Output the [X, Y] coordinate of the center of the cell containing the given text.  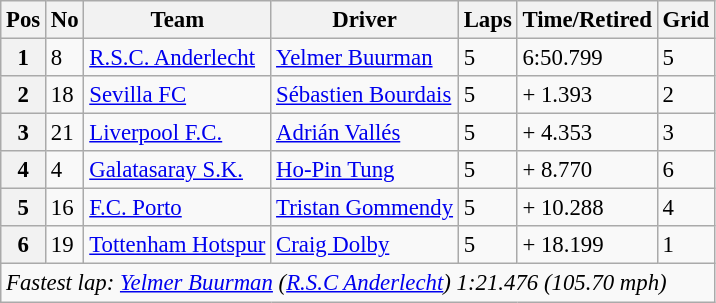
F.C. Porto [178, 208]
21 [65, 133]
Liverpool F.C. [178, 133]
Yelmer Buurman [365, 58]
18 [65, 95]
Tristan Gommendy [365, 208]
Time/Retired [587, 20]
Tottenham Hotspur [178, 245]
+ 10.288 [587, 208]
Fastest lap: Yelmer Buurman (R.S.C Anderlecht) 1:21.476 (105.70 mph) [358, 283]
R.S.C. Anderlecht [178, 58]
16 [65, 208]
8 [65, 58]
19 [65, 245]
Laps [488, 20]
Grid [686, 20]
6:50.799 [587, 58]
Driver [365, 20]
Craig Dolby [365, 245]
Team [178, 20]
Adrián Vallés [365, 133]
No [65, 20]
Sevilla FC [178, 95]
+ 8.770 [587, 170]
Pos [24, 20]
+ 4.353 [587, 133]
Ho-Pin Tung [365, 170]
+ 18.199 [587, 245]
Galatasaray S.K. [178, 170]
Sébastien Bourdais [365, 95]
+ 1.393 [587, 95]
